From the cell containing the given text, extract its center point as [X, Y] coordinate. 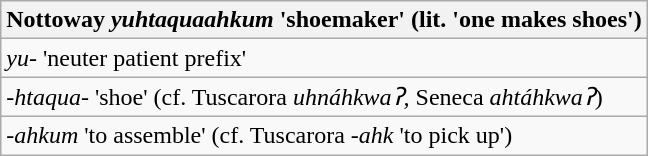
yu- 'neuter patient prefix' [324, 58]
-htaqua- 'shoe' (cf. Tuscarora uhnáhkwaʔ, Seneca ahtáhkwaʔ) [324, 97]
-ahkum 'to assemble' (cf. Tuscarora -ahk 'to pick up') [324, 135]
Nottoway yuhtaquaahkum 'shoemaker' (lit. 'one makes shoes') [324, 20]
